Determine the [x, y] coordinate at the center of the cell enclosing the given text.  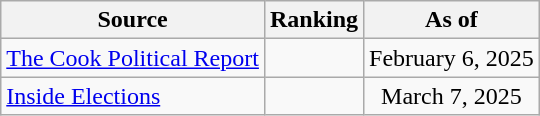
Inside Elections [133, 96]
March 7, 2025 [452, 96]
Source [133, 20]
The Cook Political Report [133, 58]
Ranking [314, 20]
As of [452, 20]
February 6, 2025 [452, 58]
